Detect which cell encompasses the target text, then output its (X, Y) center coordinate. 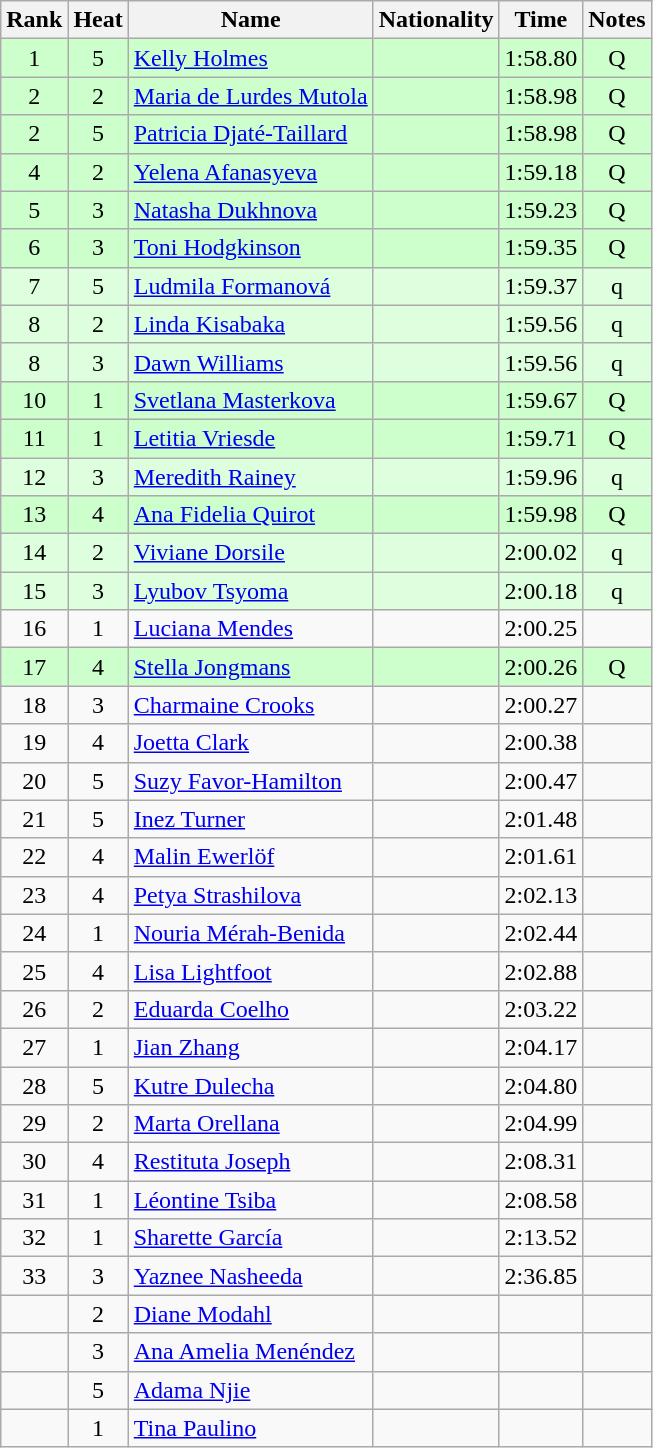
13 (34, 515)
Toni Hodgkinson (250, 248)
Patricia Djaté-Taillard (250, 134)
29 (34, 1124)
Lisa Lightfoot (250, 971)
20 (34, 781)
Lyubov Tsyoma (250, 591)
2:04.99 (541, 1124)
Diane Modahl (250, 1314)
Kelly Holmes (250, 58)
Letitia Vriesde (250, 438)
Maria de Lurdes Mutola (250, 96)
18 (34, 705)
1:59.35 (541, 248)
26 (34, 1009)
31 (34, 1200)
Name (250, 20)
Léontine Tsiba (250, 1200)
Dawn Williams (250, 362)
Suzy Favor-Hamilton (250, 781)
33 (34, 1276)
Natasha Dukhnova (250, 210)
17 (34, 667)
2:02.44 (541, 933)
Petya Strashilova (250, 895)
Ludmila Formanová (250, 286)
2:00.38 (541, 743)
11 (34, 438)
27 (34, 1047)
2:02.13 (541, 895)
Yaznee Nasheeda (250, 1276)
2:00.47 (541, 781)
Kutre Dulecha (250, 1085)
Heat (98, 20)
10 (34, 400)
Meredith Rainey (250, 477)
2:36.85 (541, 1276)
22 (34, 857)
25 (34, 971)
Time (541, 20)
23 (34, 895)
Inez Turner (250, 819)
24 (34, 933)
1:59.98 (541, 515)
Yelena Afanasyeva (250, 172)
Nouria Mérah-Benida (250, 933)
1:59.37 (541, 286)
1:59.18 (541, 172)
Restituta Joseph (250, 1162)
2:01.61 (541, 857)
14 (34, 553)
Marta Orellana (250, 1124)
Notes (617, 20)
2:03.22 (541, 1009)
1:59.67 (541, 400)
28 (34, 1085)
15 (34, 591)
1:59.71 (541, 438)
2:08.58 (541, 1200)
Eduarda Coelho (250, 1009)
16 (34, 629)
Rank (34, 20)
Jian Zhang (250, 1047)
Malin Ewerlöf (250, 857)
2:04.17 (541, 1047)
Luciana Mendes (250, 629)
2:04.80 (541, 1085)
30 (34, 1162)
Viviane Dorsile (250, 553)
2:00.27 (541, 705)
Tina Paulino (250, 1428)
2:00.02 (541, 553)
6 (34, 248)
Ana Amelia Menéndez (250, 1352)
2:00.26 (541, 667)
1:59.23 (541, 210)
Adama Njie (250, 1390)
2:08.31 (541, 1162)
2:00.18 (541, 591)
12 (34, 477)
Charmaine Crooks (250, 705)
Sharette García (250, 1238)
2:01.48 (541, 819)
19 (34, 743)
Nationality (436, 20)
1:59.96 (541, 477)
32 (34, 1238)
Ana Fidelia Quirot (250, 515)
21 (34, 819)
2:13.52 (541, 1238)
2:02.88 (541, 971)
2:00.25 (541, 629)
1:58.80 (541, 58)
7 (34, 286)
Linda Kisabaka (250, 324)
Stella Jongmans (250, 667)
Joetta Clark (250, 743)
Svetlana Masterkova (250, 400)
